Return [X, Y] of the center of cell containing provided text 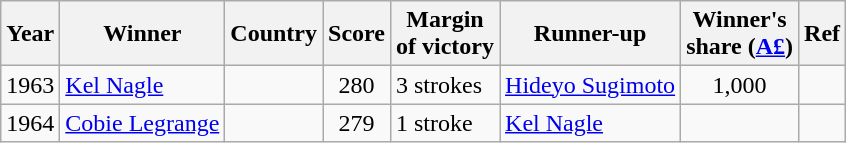
Score [357, 34]
1963 [30, 85]
280 [357, 85]
Marginof victory [444, 34]
Winner [142, 34]
1964 [30, 123]
Runner-up [590, 34]
279 [357, 123]
Cobie Legrange [142, 123]
1 stroke [444, 123]
Hideyo Sugimoto [590, 85]
Ref [822, 34]
1,000 [740, 85]
3 strokes [444, 85]
Year [30, 34]
Country [274, 34]
Winner'sshare (A£) [740, 34]
